For the text-containing cell, return its midpoint in [X, Y] coordinate format. 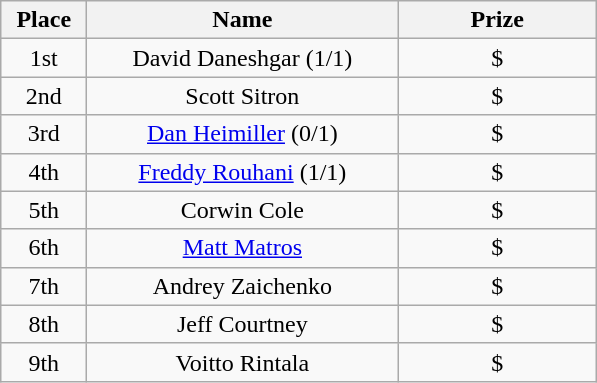
6th [44, 248]
7th [44, 286]
8th [44, 324]
4th [44, 172]
1st [44, 58]
Andrey Zaichenko [242, 286]
Jeff Courtney [242, 324]
Name [242, 20]
Scott Sitron [242, 96]
Corwin Cole [242, 210]
3rd [44, 134]
9th [44, 362]
Matt Matros [242, 248]
Place [44, 20]
Dan Heimiller (0/1) [242, 134]
Prize [498, 20]
David Daneshgar (1/1) [242, 58]
Voitto Rintala [242, 362]
5th [44, 210]
2nd [44, 96]
Freddy Rouhani (1/1) [242, 172]
